Determine the [x, y] coordinate at the center of the cell enclosing the given text.  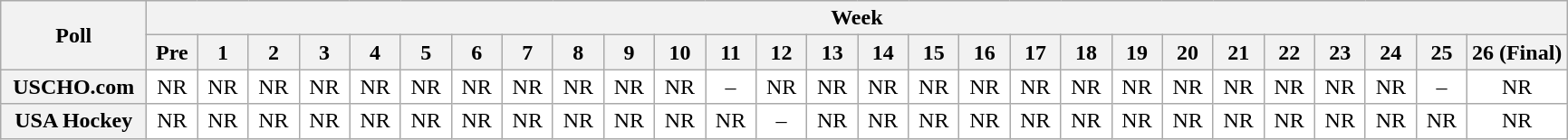
26 (Final) [1516, 52]
13 [832, 52]
18 [1086, 52]
16 [985, 52]
21 [1238, 52]
2 [274, 52]
5 [426, 52]
14 [883, 52]
20 [1188, 52]
6 [476, 52]
15 [934, 52]
7 [527, 52]
11 [730, 52]
USA Hockey [74, 121]
3 [324, 52]
1 [223, 52]
4 [375, 52]
Poll [74, 35]
Week [857, 18]
USCHO.com [74, 87]
10 [679, 52]
9 [629, 52]
22 [1289, 52]
19 [1137, 52]
Pre [172, 52]
17 [1035, 52]
25 [1441, 52]
8 [578, 52]
23 [1340, 52]
12 [782, 52]
24 [1390, 52]
